Output the (x, y) coordinate of the center of the cell containing the given text.  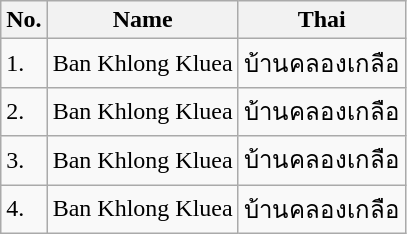
4. (24, 208)
3. (24, 160)
No. (24, 20)
Thai (322, 20)
Name (142, 20)
2. (24, 112)
1. (24, 64)
